Return the (x, y) coordinate for the center point of the cell that contains the specified text.  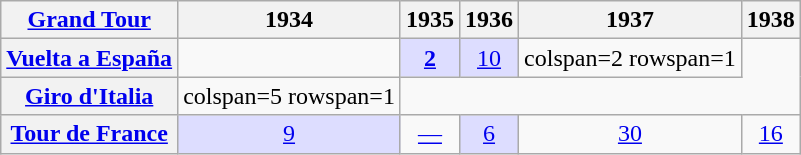
Vuelta a España (90, 58)
1936 (488, 20)
1934 (290, 20)
1938 (770, 20)
Grand Tour (90, 20)
6 (488, 134)
2 (430, 58)
9 (290, 134)
— (430, 134)
10 (488, 58)
Tour de France (90, 134)
16 (770, 134)
Giro d'Italia (90, 96)
colspan=2 rowspan=1 (630, 58)
30 (630, 134)
1937 (630, 20)
1935 (430, 20)
colspan=5 rowspan=1 (290, 96)
